Determine the (x, y) coordinate at the center of the cell enclosing the given text.  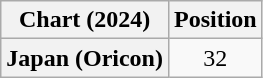
Chart (2024) (85, 20)
32 (215, 58)
Japan (Oricon) (85, 58)
Position (215, 20)
